Find where the given text appears and provide that cell's center as (X, Y) coordinate. 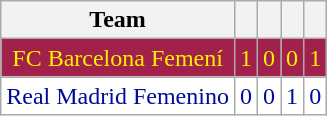
FC Barcelona Femení (118, 58)
Team (118, 20)
Real Madrid Femenino (118, 96)
